From the cell containing the given text, extract its center point as (X, Y) coordinate. 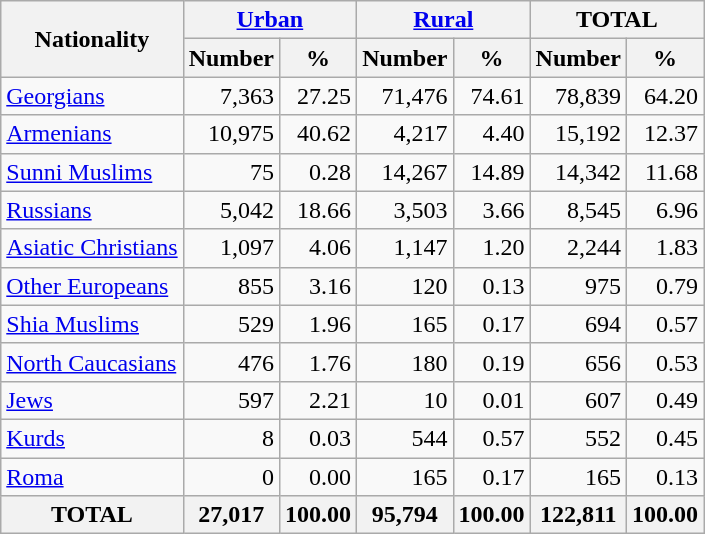
4,217 (405, 134)
Other Europeans (92, 286)
1.83 (664, 248)
95,794 (405, 515)
Jews (92, 400)
Nationality (92, 39)
Armenians (92, 134)
0.79 (664, 286)
71,476 (405, 96)
0.19 (492, 362)
14.89 (492, 172)
27,017 (231, 515)
14,267 (405, 172)
1,147 (405, 248)
0.28 (318, 172)
0.45 (664, 438)
1.20 (492, 248)
27.25 (318, 96)
694 (578, 324)
597 (231, 400)
529 (231, 324)
15,192 (578, 134)
120 (405, 286)
4.06 (318, 248)
12.37 (664, 134)
6.96 (664, 210)
0.00 (318, 477)
10,975 (231, 134)
544 (405, 438)
2.21 (318, 400)
122,811 (578, 515)
607 (578, 400)
1.96 (318, 324)
855 (231, 286)
North Caucasians (92, 362)
14,342 (578, 172)
552 (578, 438)
10 (405, 400)
0 (231, 477)
40.62 (318, 134)
4.40 (492, 134)
Russians (92, 210)
0.49 (664, 400)
Asiatic Christians (92, 248)
656 (578, 362)
Roma (92, 477)
Kurds (92, 438)
3.66 (492, 210)
1.76 (318, 362)
Sunni Muslims (92, 172)
180 (405, 362)
11.68 (664, 172)
8 (231, 438)
74.61 (492, 96)
Rural (444, 20)
3.16 (318, 286)
Georgians (92, 96)
0.01 (492, 400)
0.53 (664, 362)
75 (231, 172)
8,545 (578, 210)
1,097 (231, 248)
476 (231, 362)
2,244 (578, 248)
975 (578, 286)
0.03 (318, 438)
64.20 (664, 96)
7,363 (231, 96)
3,503 (405, 210)
Urban (270, 20)
78,839 (578, 96)
5,042 (231, 210)
18.66 (318, 210)
Shia Muslims (92, 324)
